Search for the cell housing the specified text and yield its [X, Y] center coordinate. 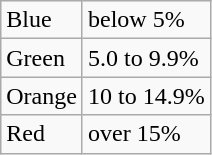
Blue [42, 20]
5.0 to 9.9% [146, 58]
below 5% [146, 20]
10 to 14.9% [146, 96]
over 15% [146, 134]
Green [42, 58]
Red [42, 134]
Orange [42, 96]
